Capture the cell that displays the provided text and extract its [x, y] central coordinate. 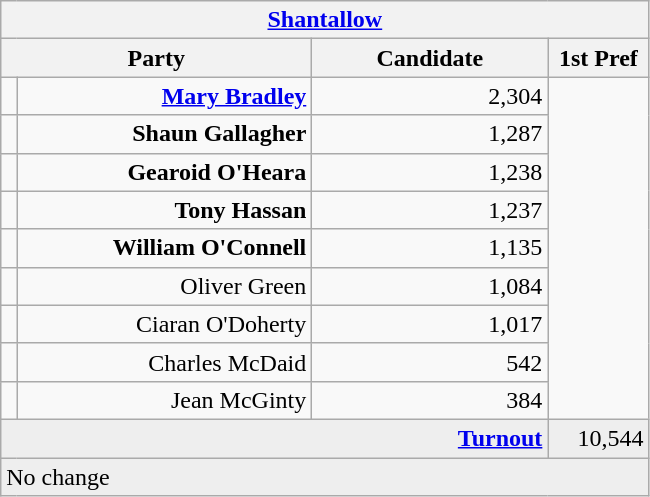
Jean McGinty [164, 400]
1,287 [430, 134]
1,017 [430, 324]
2,304 [430, 96]
Shantallow [325, 20]
Party [156, 58]
No change [325, 477]
William O'Connell [164, 248]
384 [430, 400]
Candidate [430, 58]
Ciaran O'Doherty [164, 324]
1,135 [430, 248]
1st Pref [598, 58]
Turnout [274, 438]
Charles McDaid [164, 362]
1,238 [430, 172]
Tony Hassan [164, 210]
Mary Bradley [164, 96]
1,237 [430, 210]
Gearoid O'Heara [164, 172]
Oliver Green [164, 286]
1,084 [430, 286]
10,544 [598, 438]
542 [430, 362]
Shaun Gallagher [164, 134]
